For the text-containing cell, return its midpoint in [x, y] coordinate format. 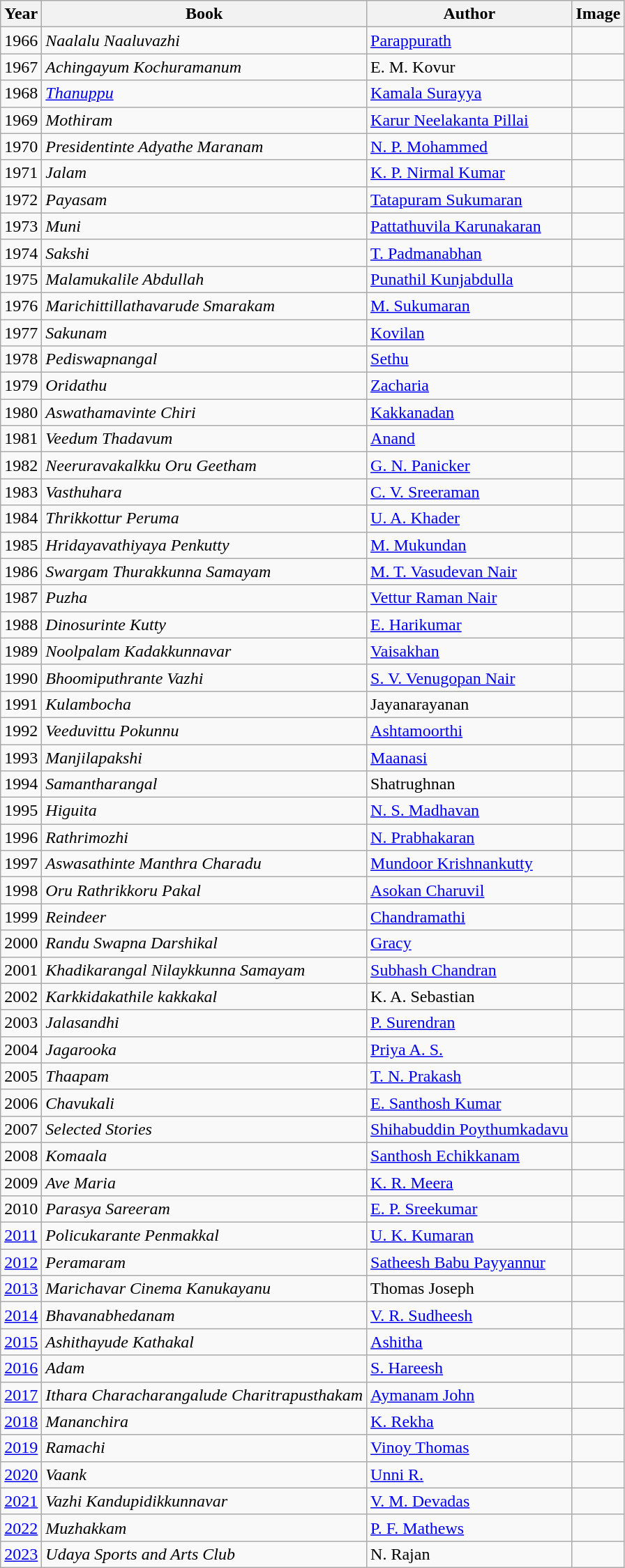
2003 [21, 1023]
Neeruravakalkku Oru Geetham [204, 465]
Unni R. [469, 1474]
Higuita [204, 811]
Jalam [204, 173]
Chavukali [204, 1103]
Asokan Charuvil [469, 890]
Marichavar Cinema Kanukayanu [204, 1289]
1969 [21, 120]
1974 [21, 253]
Jayanarayanan [469, 704]
U. K. Kumaran [469, 1236]
Mothiram [204, 120]
S. V. Venugopan Nair [469, 678]
1989 [21, 651]
E. P. Sreekumar [469, 1209]
Punathil Kunjabdulla [469, 279]
Rathrimozhi [204, 837]
Year [21, 14]
2014 [21, 1315]
V. R. Sudheesh [469, 1315]
Oridathu [204, 386]
2002 [21, 996]
1998 [21, 890]
Priya A. S. [469, 1050]
Zacharia [469, 386]
1981 [21, 439]
1991 [21, 704]
Kovilan [469, 333]
T. N. Prakash [469, 1076]
C. V. Sreeraman [469, 492]
Adam [204, 1368]
M. Sukumaran [469, 306]
Parappurath [469, 40]
Pattathuvila Karunakaran [469, 226]
Oru Rathrikkoru Pakal [204, 890]
1979 [21, 386]
Aswasathinte Manthra Charadu [204, 864]
Bhoomiputhrante Vazhi [204, 678]
Sakunam [204, 333]
Gracy [469, 943]
1986 [21, 572]
Kakkanadan [469, 412]
2001 [21, 970]
2019 [21, 1448]
2022 [21, 1528]
2017 [21, 1395]
Peramaram [204, 1262]
Ashitha [469, 1342]
Karkkidakathile kakkakal [204, 996]
2000 [21, 943]
Dinosurinte Kutty [204, 625]
Jagarooka [204, 1050]
K. P. Nirmal Kumar [469, 173]
1976 [21, 306]
Swargam Thurakkunna Samayam [204, 572]
M. Mukundan [469, 545]
Kamala Surayya [469, 94]
E. M. Kovur [469, 67]
Tatapuram Sukumaran [469, 200]
1992 [21, 731]
Komaala [204, 1156]
Sakshi [204, 253]
2009 [21, 1183]
N. P. Mohammed [469, 147]
2004 [21, 1050]
1967 [21, 67]
1975 [21, 279]
Muni [204, 226]
2008 [21, 1156]
Chandramathi [469, 917]
1999 [21, 917]
Policukarante Penmakkal [204, 1236]
Subhash Chandran [469, 970]
Shatrughnan [469, 784]
Thomas Joseph [469, 1289]
Vazhi Kandupidikkunnavar [204, 1501]
Jalasandhi [204, 1023]
1983 [21, 492]
K. A. Sebastian [469, 996]
Puzha [204, 598]
2013 [21, 1289]
2021 [21, 1501]
1977 [21, 333]
1990 [21, 678]
Aymanam John [469, 1395]
Satheesh Babu Payyannur [469, 1262]
1988 [21, 625]
Payasam [204, 200]
E. Santhosh Kumar [469, 1103]
1985 [21, 545]
Hridayavathiyaya Penkutty [204, 545]
Author [469, 14]
T. Padmanabhan [469, 253]
Ithara Characharangalude Charitrapusthakam [204, 1395]
1984 [21, 518]
Udaya Sports and Arts Club [204, 1554]
2015 [21, 1342]
1987 [21, 598]
1993 [21, 757]
Bhavanabhedanam [204, 1315]
Vettur Raman Nair [469, 598]
Vasthuhara [204, 492]
1997 [21, 864]
U. A. Khader [469, 518]
1973 [21, 226]
Shihabuddin Poythumkadavu [469, 1129]
Ave Maria [204, 1183]
Mundoor Krishnankutty [469, 864]
Mananchira [204, 1421]
2020 [21, 1474]
2005 [21, 1076]
Anand [469, 439]
Kulambocha [204, 704]
Malamukalile Abdullah [204, 279]
1966 [21, 40]
Ramachi [204, 1448]
Randu Swapna Darshikal [204, 943]
2018 [21, 1421]
1971 [21, 173]
Muzhakkam [204, 1528]
1982 [21, 465]
N. Rajan [469, 1554]
Khadikarangal Nilaykkunna Samayam [204, 970]
1994 [21, 784]
1996 [21, 837]
Veedum Thadavum [204, 439]
1995 [21, 811]
Ashtamoorthi [469, 731]
Ashithayude Kathakal [204, 1342]
Vaank [204, 1474]
K. R. Meera [469, 1183]
Manjilapakshi [204, 757]
2010 [21, 1209]
E. Harikumar [469, 625]
V. M. Devadas [469, 1501]
Image [598, 14]
Selected Stories [204, 1129]
Santhosh Echikkanam [469, 1156]
2023 [21, 1554]
Presidentinte Adyathe Maranam [204, 147]
Parasya Sareeram [204, 1209]
2007 [21, 1129]
Aswathamavinte Chiri [204, 412]
Sethu [469, 359]
Marichittillathavarude Smarakam [204, 306]
S. Hareesh [469, 1368]
Vaisakhan [469, 651]
Reindeer [204, 917]
Thrikkottur Peruma [204, 518]
Thanuppu [204, 94]
2016 [21, 1368]
Achingayum Kochuramanum [204, 67]
M. T. Vasudevan Nair [469, 572]
1980 [21, 412]
Vinoy Thomas [469, 1448]
N. Prabhakaran [469, 837]
1968 [21, 94]
Noolpalam Kadakkunnavar [204, 651]
Book [204, 14]
P. F. Mathews [469, 1528]
Thaapam [204, 1076]
1970 [21, 147]
Maanasi [469, 757]
1972 [21, 200]
P. Surendran [469, 1023]
2012 [21, 1262]
2006 [21, 1103]
Veeduvittu Pokunnu [204, 731]
N. S. Madhavan [469, 811]
Samantharangal [204, 784]
Pediswapnangal [204, 359]
K. Rekha [469, 1421]
Naalalu Naaluvazhi [204, 40]
G. N. Panicker [469, 465]
1978 [21, 359]
2011 [21, 1236]
Karur Neelakanta Pillai [469, 120]
